Determine the [X, Y] coordinate at the center of the cell enclosing the given text.  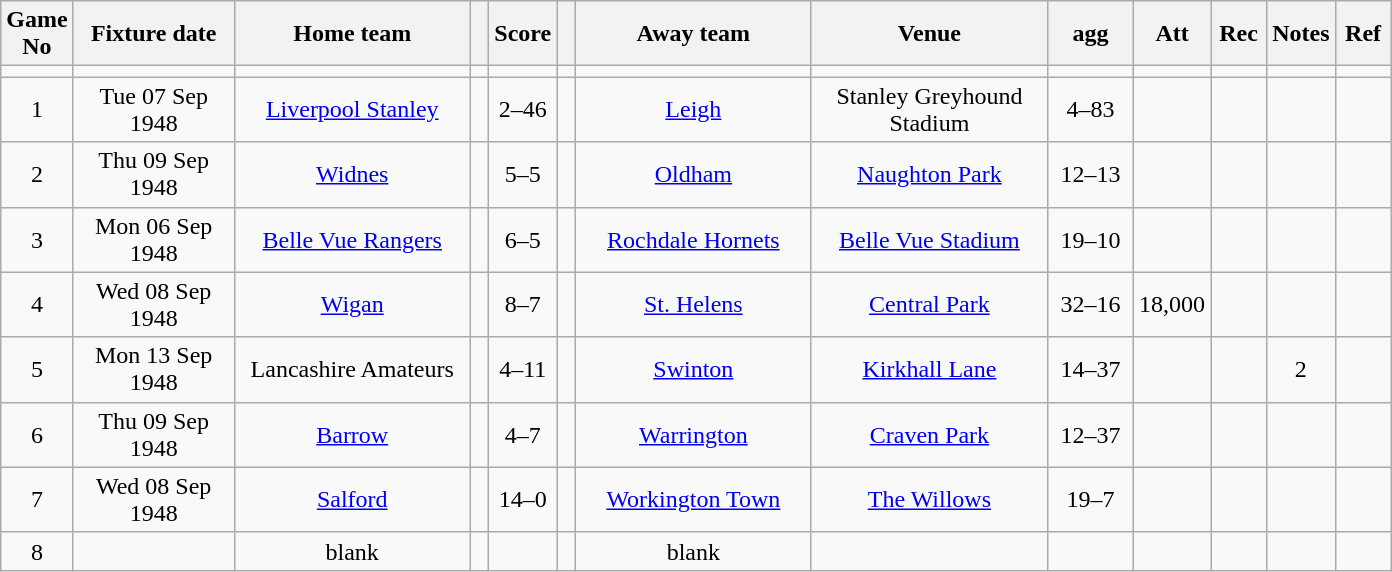
Liverpool Stanley [352, 110]
Barrow [352, 434]
Belle Vue Rangers [352, 240]
Wigan [352, 304]
5 [37, 370]
Craven Park [929, 434]
4–11 [523, 370]
agg [1090, 34]
Score [523, 34]
Rochdale Hornets [693, 240]
Kirkhall Lane [929, 370]
3 [37, 240]
Warrington [693, 434]
8 [37, 551]
Naughton Park [929, 174]
Tue 07 Sep 1948 [154, 110]
The Willows [929, 500]
Leigh [693, 110]
Away team [693, 34]
19–10 [1090, 240]
5–5 [523, 174]
Salford [352, 500]
Mon 13 Sep 1948 [154, 370]
Att [1172, 34]
Central Park [929, 304]
19–7 [1090, 500]
7 [37, 500]
Workington Town [693, 500]
2–46 [523, 110]
14–0 [523, 500]
Rec [1239, 34]
Home team [352, 34]
1 [37, 110]
St. Helens [693, 304]
Notes [1301, 34]
18,000 [1172, 304]
Game No [37, 34]
Stanley Greyhound Stadium [929, 110]
Ref [1363, 34]
12–13 [1090, 174]
Oldham [693, 174]
Lancashire Amateurs [352, 370]
4–83 [1090, 110]
8–7 [523, 304]
Mon 06 Sep 1948 [154, 240]
Widnes [352, 174]
Venue [929, 34]
4 [37, 304]
4–7 [523, 434]
Fixture date [154, 34]
Swinton [693, 370]
6 [37, 434]
6–5 [523, 240]
Belle Vue Stadium [929, 240]
12–37 [1090, 434]
14–37 [1090, 370]
32–16 [1090, 304]
